Scan for the cell matching the given text and deliver its (x, y) coordinate at center. 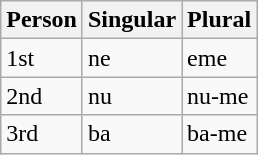
ba (132, 134)
Plural (220, 20)
nu (132, 96)
1st (42, 58)
nu-me (220, 96)
ba-me (220, 134)
2nd (42, 96)
Person (42, 20)
3rd (42, 134)
Singular (132, 20)
ne (132, 58)
eme (220, 58)
